Determine the [x, y] coordinate at the center of the cell enclosing the given text.  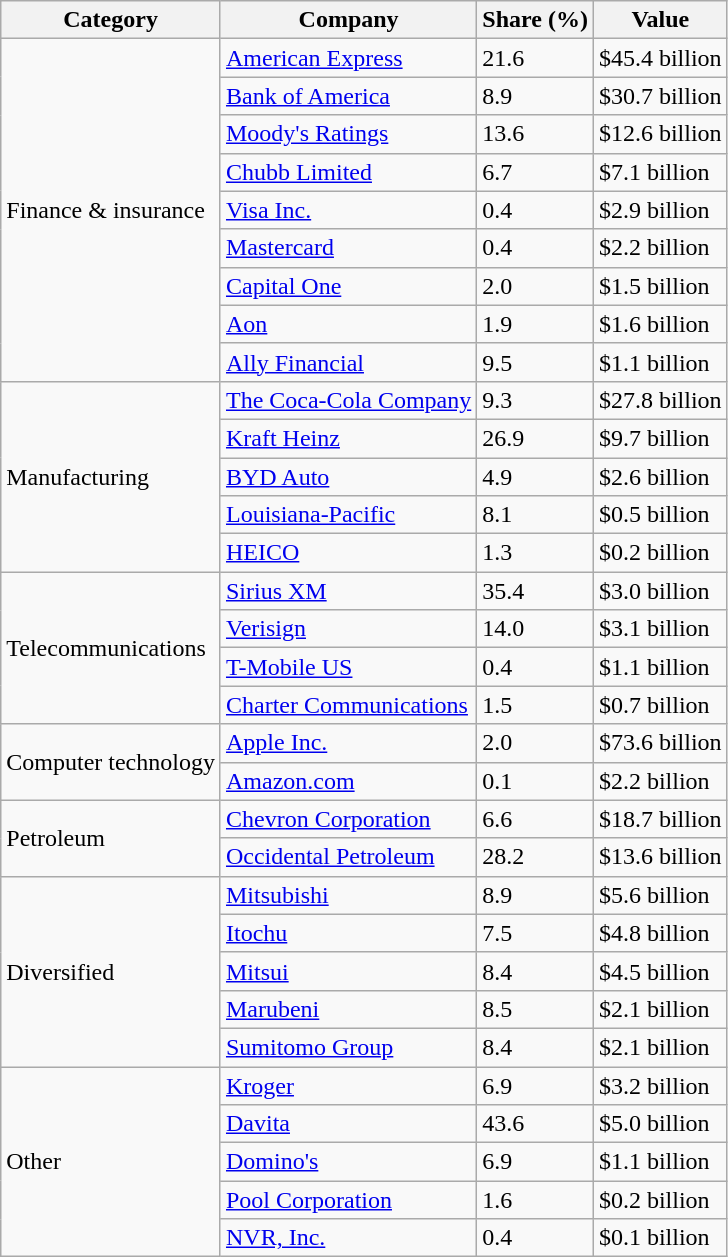
Occidental Petroleum [348, 857]
$18.7 billion [660, 819]
Category [111, 20]
1.6 [536, 1200]
Pool Corporation [348, 1200]
Diversified [111, 971]
Visa Inc. [348, 210]
7.5 [536, 933]
$0.7 billion [660, 705]
Moody's Ratings [348, 134]
Computer technology [111, 762]
21.6 [536, 58]
43.6 [536, 1124]
1.5 [536, 705]
Aon [348, 324]
1.3 [536, 553]
Amazon.com [348, 781]
Davita [348, 1124]
$0.1 billion [660, 1238]
$3.2 billion [660, 1085]
$73.6 billion [660, 743]
$13.6 billion [660, 857]
26.9 [536, 438]
Value [660, 20]
HEICO [348, 553]
Capital One [348, 286]
35.4 [536, 591]
$3.1 billion [660, 629]
$4.5 billion [660, 971]
Itochu [348, 933]
4.9 [536, 477]
28.2 [536, 857]
American Express [348, 58]
Kraft Heinz [348, 438]
Domino's [348, 1162]
Mastercard [348, 248]
$3.0 billion [660, 591]
$2.6 billion [660, 477]
$1.6 billion [660, 324]
8.1 [536, 515]
$4.8 billion [660, 933]
Company [348, 20]
0.1 [536, 781]
$2.9 billion [660, 210]
Other [111, 1161]
6.6 [536, 819]
The Coca-Cola Company [348, 400]
$45.4 billion [660, 58]
Mitsui [348, 971]
Sumitomo Group [348, 1047]
Marubeni [348, 1009]
Share (%) [536, 20]
Kroger [348, 1085]
BYD Auto [348, 477]
Manufacturing [111, 476]
Bank of America [348, 96]
Louisiana-Pacific [348, 515]
Mitsubishi [348, 895]
9.3 [536, 400]
Telecommunications [111, 648]
Finance & insurance [111, 210]
13.6 [536, 134]
Chubb Limited [348, 172]
$9.7 billion [660, 438]
1.9 [536, 324]
$27.8 billion [660, 400]
8.5 [536, 1009]
$30.7 billion [660, 96]
Apple Inc. [348, 743]
Petroleum [111, 838]
$5.0 billion [660, 1124]
NVR, Inc. [348, 1238]
9.5 [536, 362]
14.0 [536, 629]
$12.6 billion [660, 134]
6.7 [536, 172]
$7.1 billion [660, 172]
Ally Financial [348, 362]
Charter Communications [348, 705]
Sirius XM [348, 591]
$5.6 billion [660, 895]
$1.5 billion [660, 286]
$0.5 billion [660, 515]
Verisign [348, 629]
T-Mobile US [348, 667]
Chevron Corporation [348, 819]
